Find where the given text appears and provide that cell's center as (X, Y) coordinate. 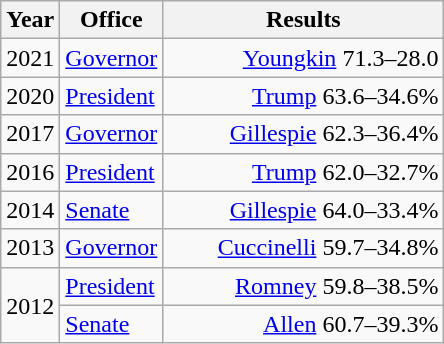
Allen 60.7–39.3% (304, 324)
Cuccinelli 59.7–34.8% (304, 248)
2016 (30, 172)
Results (304, 20)
Romney 59.8–38.5% (304, 286)
Trump 62.0–32.7% (304, 172)
2012 (30, 305)
Gillespie 64.0–33.4% (304, 210)
2020 (30, 96)
2017 (30, 134)
2013 (30, 248)
Trump 63.6–34.6% (304, 96)
Year (30, 20)
Gillespie 62.3–36.4% (304, 134)
2021 (30, 58)
Office (112, 20)
Youngkin 71.3–28.0 (304, 58)
2014 (30, 210)
